Search for the cell housing the specified text and yield its [X, Y] center coordinate. 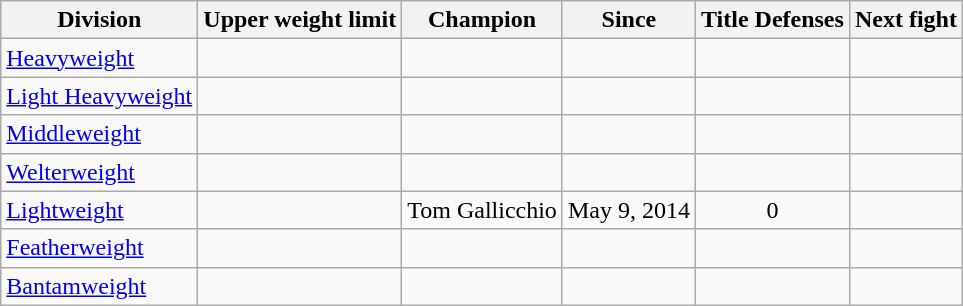
Featherweight [100, 248]
Heavyweight [100, 58]
Division [100, 20]
0 [772, 210]
Title Defenses [772, 20]
Bantamweight [100, 286]
Welterweight [100, 172]
Middleweight [100, 134]
Since [628, 20]
Tom Gallicchio [482, 210]
Champion [482, 20]
Light Heavyweight [100, 96]
Upper weight limit [300, 20]
May 9, 2014 [628, 210]
Lightweight [100, 210]
Next fight [906, 20]
